Scan for the cell matching the given text and deliver its [X, Y] coordinate at center. 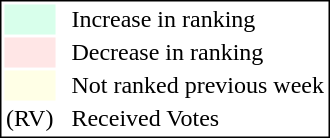
Decrease in ranking [198, 53]
Increase in ranking [198, 19]
(RV) [29, 119]
Received Votes [198, 119]
Not ranked previous week [198, 85]
